Return (X, Y) of the center of cell containing provided text 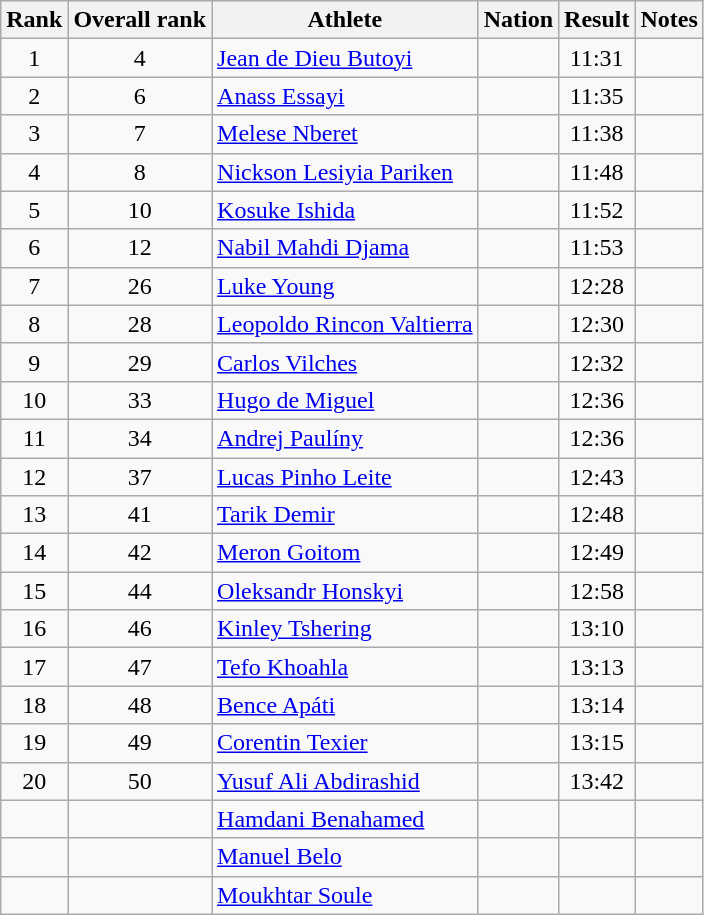
13:10 (597, 629)
Melese Nberet (346, 134)
Meron Goitom (346, 553)
19 (34, 743)
34 (140, 438)
26 (140, 286)
Yusuf Ali Abdirashid (346, 781)
Hamdani Benahamed (346, 819)
Andrej Paulíny (346, 438)
12:49 (597, 553)
11:52 (597, 210)
13 (34, 515)
11:38 (597, 134)
12:58 (597, 591)
50 (140, 781)
13:42 (597, 781)
11:31 (597, 58)
47 (140, 667)
11:53 (597, 248)
Bence Apáti (346, 705)
12:32 (597, 362)
Hugo de Miguel (346, 400)
Notes (669, 20)
Jean de Dieu Butoyi (346, 58)
9 (34, 362)
48 (140, 705)
Nation (518, 20)
Rank (34, 20)
Moukhtar Soule (346, 895)
Kinley Tshering (346, 629)
Manuel Belo (346, 857)
Tefo Khoahla (346, 667)
46 (140, 629)
Corentin Texier (346, 743)
5 (34, 210)
1 (34, 58)
28 (140, 324)
42 (140, 553)
41 (140, 515)
44 (140, 591)
11:35 (597, 96)
29 (140, 362)
13:14 (597, 705)
Nickson Lesiyia Pariken (346, 172)
15 (34, 591)
Oleksandr Honskyi (346, 591)
Lucas Pinho Leite (346, 477)
Result (597, 20)
Overall rank (140, 20)
Nabil Mahdi Djama (346, 248)
12:48 (597, 515)
12:30 (597, 324)
Tarik Demir (346, 515)
12:28 (597, 286)
3 (34, 134)
Athlete (346, 20)
33 (140, 400)
16 (34, 629)
37 (140, 477)
49 (140, 743)
Luke Young (346, 286)
18 (34, 705)
Anass Essayi (346, 96)
2 (34, 96)
Kosuke Ishida (346, 210)
17 (34, 667)
Carlos Vilches (346, 362)
11:48 (597, 172)
Leopoldo Rincon Valtierra (346, 324)
13:13 (597, 667)
13:15 (597, 743)
12:43 (597, 477)
20 (34, 781)
14 (34, 553)
11 (34, 438)
